Find where the given text appears and provide that cell's center as [x, y] coordinate. 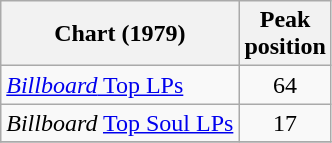
64 [285, 85]
Billboard Top Soul LPs [120, 123]
Chart (1979) [120, 34]
Billboard Top LPs [120, 85]
17 [285, 123]
Peakposition [285, 34]
